Capture the cell that displays the provided text and extract its (x, y) central coordinate. 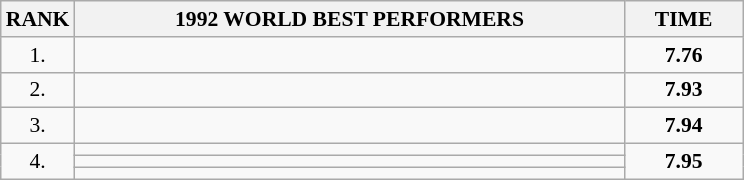
RANK (38, 19)
7.76 (684, 55)
1992 WORLD BEST PERFORMERS (349, 19)
7.95 (684, 162)
4. (38, 162)
2. (38, 90)
TIME (684, 19)
7.93 (684, 90)
7.94 (684, 126)
1. (38, 55)
3. (38, 126)
